From the cell containing the given text, extract its center point as (X, Y) coordinate. 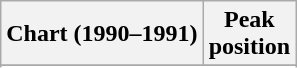
Chart (1990–1991) (102, 34)
Peakposition (249, 34)
